Provide the [X, Y] coordinate of the cell's center where the given text is located.  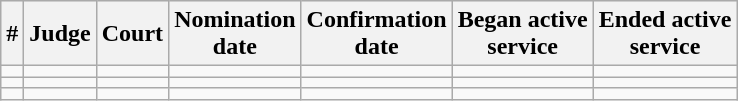
Ended activeservice [665, 34]
Judge [60, 34]
Began activeservice [522, 34]
Confirmationdate [376, 34]
Court [132, 34]
Nominationdate [235, 34]
# [12, 34]
